Scan for the cell matching the given text and deliver its [x, y] coordinate at center. 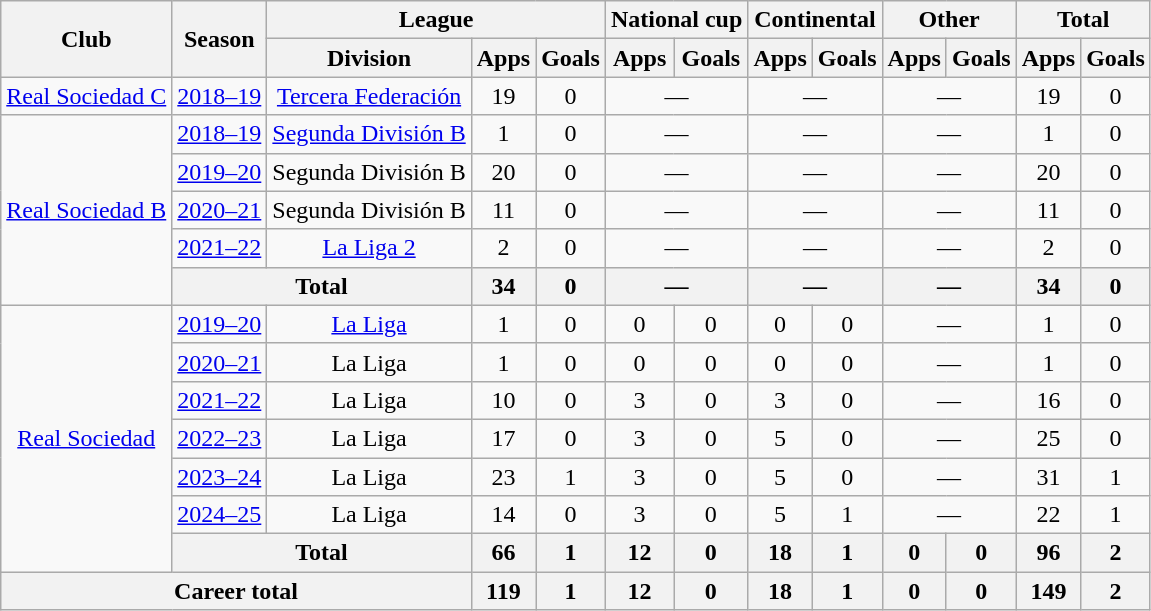
96 [1048, 553]
2024–25 [220, 515]
Career total [236, 591]
Club [86, 39]
Season [220, 39]
25 [1048, 438]
Continental [815, 20]
22 [1048, 515]
League [436, 20]
14 [503, 515]
16 [1048, 400]
Tercera Federación [369, 96]
17 [503, 438]
Other [949, 20]
Division [369, 58]
23 [503, 477]
Real Sociedad B [86, 210]
National cup [676, 20]
Real Sociedad [86, 438]
10 [503, 400]
31 [1048, 477]
La Liga 2 [369, 248]
Real Sociedad C [86, 96]
2022–23 [220, 438]
149 [1048, 591]
66 [503, 553]
119 [503, 591]
2023–24 [220, 477]
